Return [X, Y] of the center of cell containing provided text 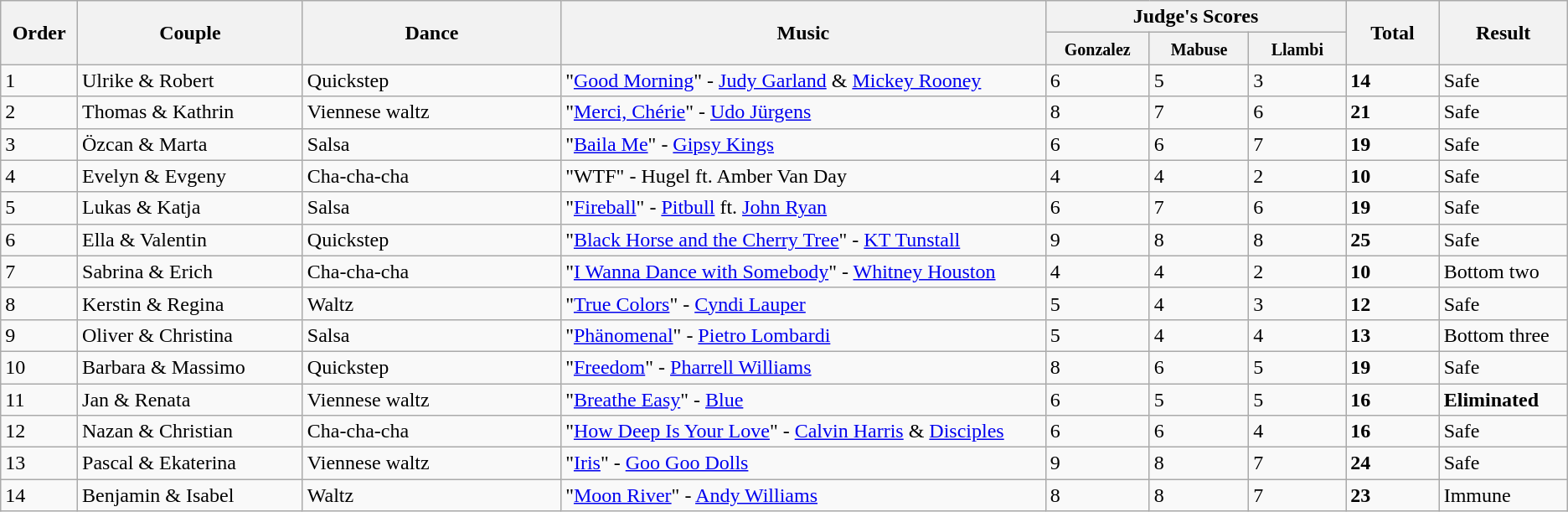
Llambi [1297, 49]
23 [1392, 495]
"How Deep Is Your Love" - Calvin Harris & Disciples [804, 432]
Kerstin & Regina [191, 303]
Evelyn & Evgeny [191, 176]
Bottom three [1503, 335]
Bottom two [1503, 272]
Result [1503, 33]
24 [1392, 463]
"I Wanna Dance with Somebody" - Whitney Houston [804, 272]
Gonzalez [1097, 49]
Ulrike & Robert [191, 80]
Benjamin & Isabel [191, 495]
Total [1392, 33]
"Fireball" - Pitbull ft. John Ryan [804, 208]
Oliver & Christina [191, 335]
Dance [431, 33]
1 [39, 80]
"Freedom" - Pharrell Williams [804, 367]
"True Colors" - Cyndi Lauper [804, 303]
"Black Horse and the Cherry Tree" - KT Tunstall [804, 240]
"Phänomenal" - Pietro Lombardi [804, 335]
25 [1392, 240]
11 [39, 400]
Eliminated [1503, 400]
Immune [1503, 495]
21 [1392, 112]
Thomas & Kathrin [191, 112]
Özcan & Marta [191, 144]
Music [804, 33]
Pascal & Ekaterina [191, 463]
Order [39, 33]
"Moon River" - Andy Williams [804, 495]
"Merci, Chérie" - Udo Jürgens [804, 112]
Couple [191, 33]
Nazan & Christian [191, 432]
"Iris" - Goo Goo Dolls [804, 463]
Jan & Renata [191, 400]
Sabrina & Erich [191, 272]
"WTF" - Hugel ft. Amber Van Day [804, 176]
Mabuse [1199, 49]
Ella & Valentin [191, 240]
Judge's Scores [1196, 17]
"Breathe Easy" - Blue [804, 400]
Barbara & Massimo [191, 367]
Lukas & Katja [191, 208]
"Baila Me" - Gipsy Kings [804, 144]
"Good Morning" - Judy Garland & Mickey Rooney [804, 80]
